Output the (x, y) coordinate of the center of the cell containing the given text.  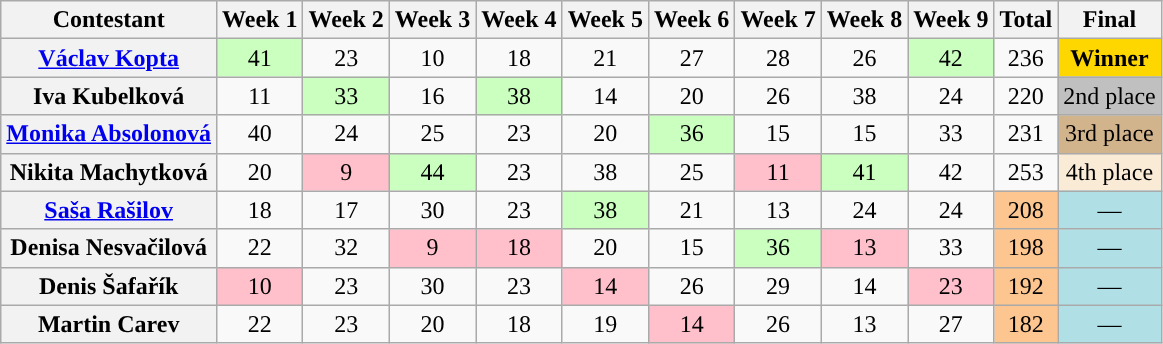
220 (1026, 96)
17 (346, 210)
32 (346, 248)
208 (1026, 210)
Week 6 (691, 20)
29 (778, 286)
4th place (1110, 172)
182 (1026, 324)
198 (1026, 248)
2nd place (1110, 96)
Nikita Machytková (109, 172)
231 (1026, 134)
Martin Carev (109, 324)
Week 1 (260, 20)
253 (1026, 172)
Denis Šafařík (109, 286)
Denisa Nesvačilová (109, 248)
Monika Absolonová (109, 134)
Total (1026, 20)
192 (1026, 286)
Saša Rašilov (109, 210)
Iva Kubelková (109, 96)
Week 3 (432, 20)
3rd place (1110, 134)
236 (1026, 58)
Winner (1110, 58)
19 (605, 324)
16 (432, 96)
Week 7 (778, 20)
Václav Kopta (109, 58)
28 (778, 58)
Week 2 (346, 20)
Week 4 (519, 20)
Final (1110, 20)
44 (432, 172)
Week 9 (951, 20)
40 (260, 134)
Contestant (109, 20)
Week 8 (864, 20)
Week 5 (605, 20)
